Identify which cell holds the provided text, then report its [X, Y] central coordinate. 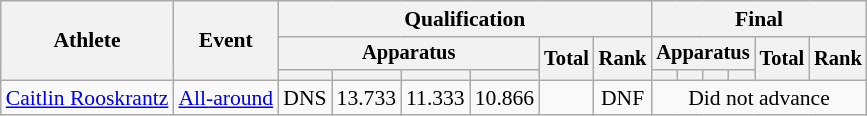
Caitlin Rooskrantz [88, 98]
11.333 [436, 98]
13.733 [366, 98]
Did not advance [758, 98]
Athlete [88, 40]
10.866 [504, 98]
All-around [226, 98]
DNF [623, 98]
Final [758, 19]
DNS [304, 98]
Qualification [464, 19]
Event [226, 40]
